For the text-containing cell, return its midpoint in (X, Y) coordinate format. 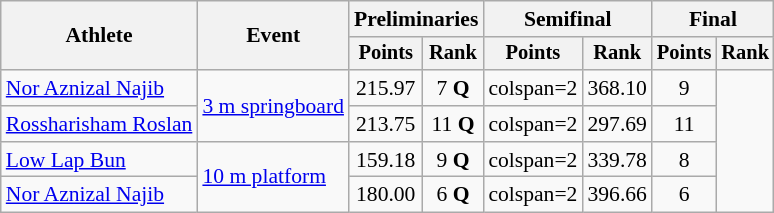
297.69 (616, 124)
6 Q (452, 195)
Final (713, 19)
Low Lap Bun (100, 160)
215.97 (386, 88)
9 Q (452, 160)
10 m platform (273, 178)
180.00 (386, 195)
396.66 (616, 195)
Event (273, 36)
11 Q (452, 124)
Athlete (100, 36)
9 (684, 88)
368.10 (616, 88)
7 Q (452, 88)
3 m springboard (273, 106)
6 (684, 195)
159.18 (386, 160)
Preliminaries (416, 19)
Rossharisham Roslan (100, 124)
11 (684, 124)
Semifinal (568, 19)
339.78 (616, 160)
8 (684, 160)
213.75 (386, 124)
